Return the [x, y] coordinate for the center point of the cell that contains the specified text.  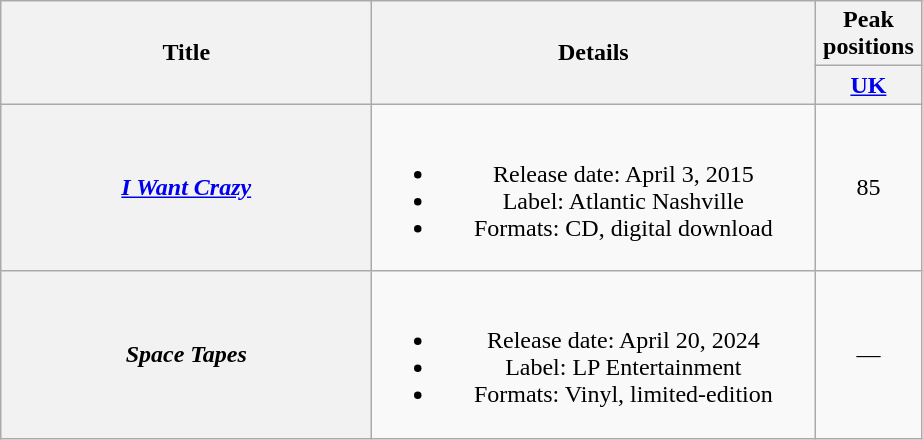
Peak positions [868, 34]
I Want Crazy [186, 188]
Space Tapes [186, 354]
Details [594, 52]
Title [186, 52]
— [868, 354]
85 [868, 188]
UK [868, 85]
Release date: April 3, 2015 Label: Atlantic NashvilleFormats: CD, digital download [594, 188]
Release date: April 20, 2024Label: LP EntertainmentFormats: Vinyl, limited-edition [594, 354]
